Detect which cell encompasses the target text, then output its [X, Y] center coordinate. 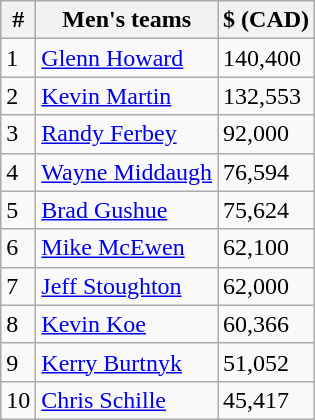
60,366 [266, 324]
Jeff Stoughton [127, 286]
92,000 [266, 134]
Brad Gushue [127, 210]
8 [18, 324]
Mike McEwen [127, 248]
$ (CAD) [266, 20]
132,553 [266, 96]
6 [18, 248]
1 [18, 58]
62,100 [266, 248]
3 [18, 134]
2 [18, 96]
76,594 [266, 172]
Glenn Howard [127, 58]
Kerry Burtnyk [127, 362]
Kevin Koe [127, 324]
51,052 [266, 362]
Randy Ferbey [127, 134]
Men's teams [127, 20]
Wayne Middaugh [127, 172]
75,624 [266, 210]
# [18, 20]
4 [18, 172]
7 [18, 286]
45,417 [266, 400]
Kevin Martin [127, 96]
10 [18, 400]
9 [18, 362]
140,400 [266, 58]
5 [18, 210]
Chris Schille [127, 400]
62,000 [266, 286]
